Locate the cell with the specified text and output its [x, y] center coordinate. 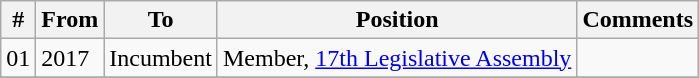
# [18, 20]
2017 [70, 58]
Position [396, 20]
Comments [638, 20]
From [70, 20]
Incumbent [161, 58]
To [161, 20]
01 [18, 58]
Member, 17th Legislative Assembly [396, 58]
